Return the [x, y] coordinate for the center point of the cell that contains the specified text.  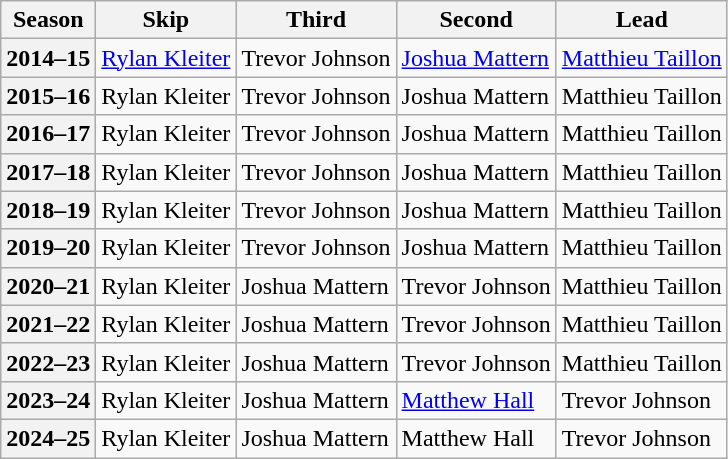
2023–24 [48, 400]
2017–18 [48, 172]
Second [476, 20]
Skip [166, 20]
Season [48, 20]
2016–17 [48, 134]
2020–21 [48, 286]
Third [316, 20]
2019–20 [48, 248]
2021–22 [48, 324]
2014–15 [48, 58]
2018–19 [48, 210]
Lead [642, 20]
2022–23 [48, 362]
2024–25 [48, 438]
2015–16 [48, 96]
